Return the (X, Y) coordinate for the center point of the cell that contains the specified text.  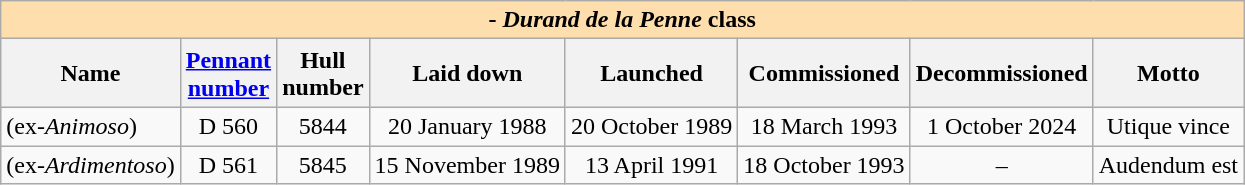
Name (90, 74)
Audendum est (1168, 165)
Decommissioned (1002, 74)
D 560 (228, 126)
13 April 1991 (651, 165)
15 November 1989 (467, 165)
5845 (323, 165)
D 561 (228, 165)
Commissioned (824, 74)
Pennantnumber (228, 74)
– (1002, 165)
5844 (323, 126)
Laid down (467, 74)
18 October 1993 (824, 165)
- Durand de la Penne class (622, 20)
18 March 1993 (824, 126)
1 October 2024 (1002, 126)
20 January 1988 (467, 126)
20 October 1989 (651, 126)
Motto (1168, 74)
Launched (651, 74)
(ex-Ardimentoso) (90, 165)
Utique vince (1168, 126)
(ex-Animoso) (90, 126)
Hullnumber (323, 74)
